Return the [x, y] coordinate for the center point of the cell that contains the specified text.  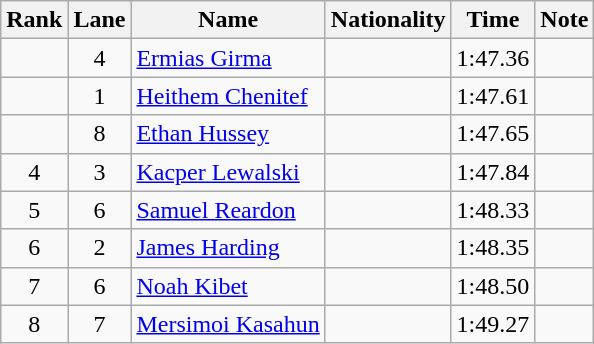
Rank [34, 20]
Time [493, 20]
2 [100, 248]
5 [34, 210]
1:48.35 [493, 248]
Nationality [388, 20]
1:49.27 [493, 324]
3 [100, 172]
James Harding [228, 248]
Heithem Chenitef [228, 96]
1:47.84 [493, 172]
Ethan Hussey [228, 134]
1:47.36 [493, 58]
1:47.61 [493, 96]
Note [564, 20]
1:47.65 [493, 134]
1 [100, 96]
Kacper Lewalski [228, 172]
Lane [100, 20]
1:48.50 [493, 286]
Noah Kibet [228, 286]
Samuel Reardon [228, 210]
1:48.33 [493, 210]
Name [228, 20]
Ermias Girma [228, 58]
Mersimoi Kasahun [228, 324]
